Identify which cell holds the provided text, then report its [X, Y] central coordinate. 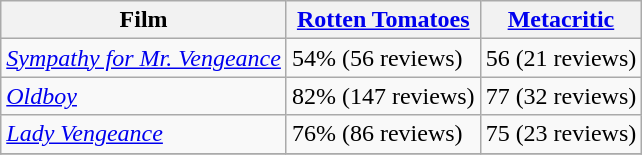
54% (56 reviews) [383, 58]
75 (23 reviews) [561, 134]
Lady Vengeance [144, 134]
76% (86 reviews) [383, 134]
Film [144, 20]
56 (21 reviews) [561, 58]
Sympathy for Mr. Vengeance [144, 58]
Metacritic [561, 20]
82% (147 reviews) [383, 96]
77 (32 reviews) [561, 96]
Rotten Tomatoes [383, 20]
Oldboy [144, 96]
